Locate the cell with the specified text and output its (x, y) center coordinate. 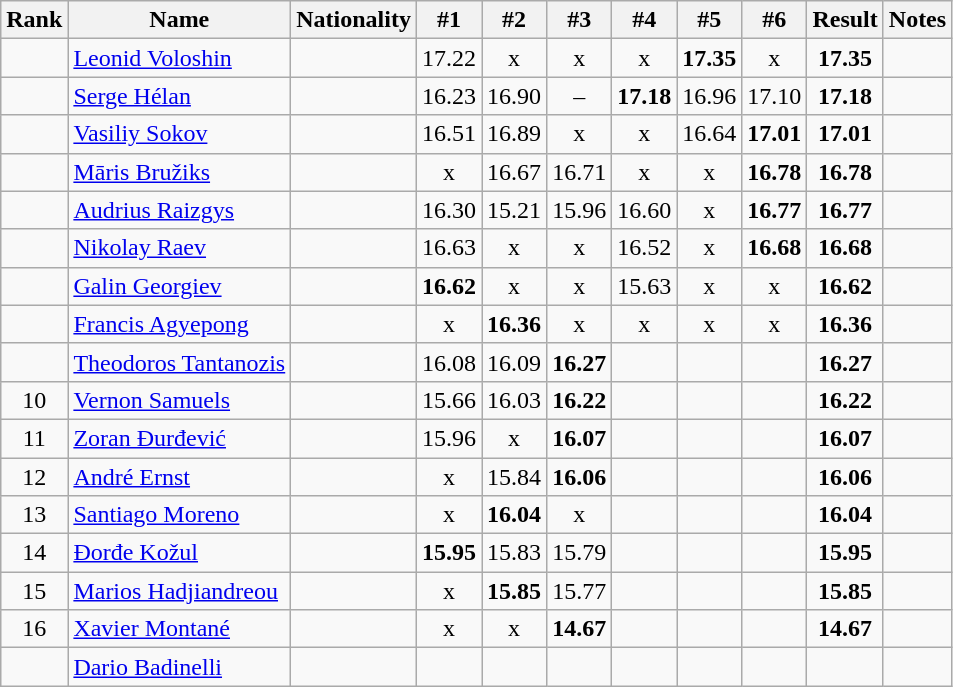
Vasiliy Sokov (180, 134)
15.77 (580, 591)
16.71 (580, 172)
Audrius Raizgys (180, 210)
10 (34, 400)
16.89 (514, 134)
Name (180, 20)
16.90 (514, 96)
15.63 (644, 286)
16.08 (448, 362)
15 (34, 591)
#2 (514, 20)
16.03 (514, 400)
Result (845, 20)
16.96 (710, 96)
Rank (34, 20)
Serge Hélan (180, 96)
Nationality (354, 20)
Māris Bružiks (180, 172)
16.23 (448, 96)
Francis Agyepong (180, 324)
#4 (644, 20)
16.63 (448, 248)
#3 (580, 20)
15.84 (514, 477)
– (580, 96)
Galin Georgiev (180, 286)
13 (34, 515)
Zoran Đurđević (180, 438)
#1 (448, 20)
Nikolay Raev (180, 248)
Notes (917, 20)
Đorđe Kožul (180, 553)
16.60 (644, 210)
14 (34, 553)
15.21 (514, 210)
16.52 (644, 248)
André Ernst (180, 477)
Vernon Samuels (180, 400)
#6 (774, 20)
16.30 (448, 210)
Leonid Voloshin (180, 58)
11 (34, 438)
Santiago Moreno (180, 515)
15.83 (514, 553)
17.22 (448, 58)
16.67 (514, 172)
#5 (710, 20)
16 (34, 629)
16.51 (448, 134)
Xavier Montané (180, 629)
17.10 (774, 96)
16.09 (514, 362)
Dario Badinelli (180, 667)
12 (34, 477)
Theodoros Tantanozis (180, 362)
15.66 (448, 400)
16.64 (710, 134)
15.79 (580, 553)
Marios Hadjiandreou (180, 591)
